Extract the [x, y] coordinate from the center of the cell holding the provided text.  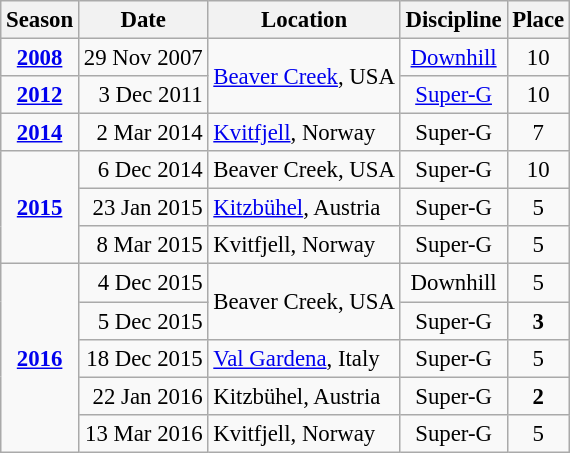
2 [538, 396]
5 Dec 2015 [143, 321]
18 Dec 2015 [143, 358]
2016 [40, 358]
7 [538, 133]
Place [538, 20]
29 Nov 2007 [143, 58]
2012 [40, 95]
Discipline [454, 20]
Location [304, 20]
8 Mar 2015 [143, 245]
23 Jan 2015 [143, 208]
13 Mar 2016 [143, 433]
Season [40, 20]
6 Dec 2014 [143, 170]
Date [143, 20]
2 Mar 2014 [143, 133]
2015 [40, 208]
3 [538, 321]
2014 [40, 133]
22 Jan 2016 [143, 396]
2008 [40, 58]
4 Dec 2015 [143, 283]
Val Gardena, Italy [304, 358]
3 Dec 2011 [143, 95]
